Locate the cell with the specified text and output its [x, y] center coordinate. 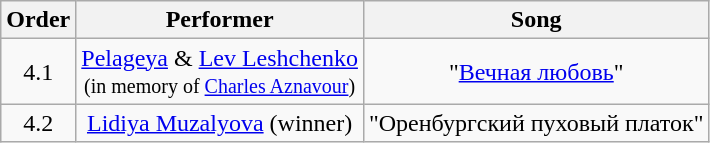
Song [536, 20]
4.2 [38, 123]
"Вечная любовь" [536, 72]
"Оренбургский пуховый платок" [536, 123]
4.1 [38, 72]
Lidiya Muzalyova (winner) [220, 123]
Order [38, 20]
Pelageya & Lev Leshchenko (in memory of Charles Aznavour) [220, 72]
Performer [220, 20]
